Determine the (x, y) coordinate at the center of the cell enclosing the given text.  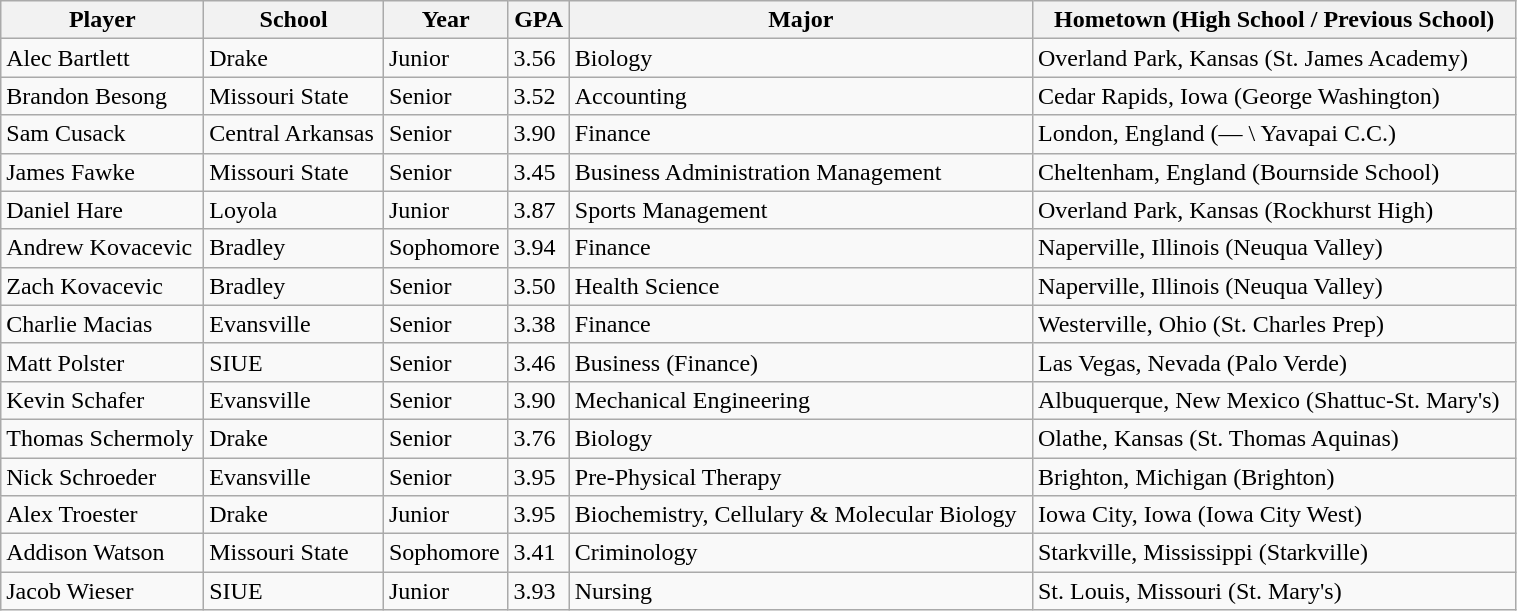
Thomas Schermoly (102, 438)
Cedar Rapids, Iowa (George Washington) (1274, 96)
Criminology (800, 553)
Olathe, Kansas (St. Thomas Aquinas) (1274, 438)
Brighton, Michigan (Brighton) (1274, 477)
Overland Park, Kansas (St. James Academy) (1274, 58)
Central Arkansas (294, 134)
Kevin Schafer (102, 400)
Addison Watson (102, 553)
3.50 (538, 286)
3.45 (538, 172)
GPA (538, 20)
Matt Polster (102, 362)
3.87 (538, 210)
School (294, 20)
James Fawke (102, 172)
3.41 (538, 553)
Nick Schroeder (102, 477)
3.93 (538, 591)
Nursing (800, 591)
Health Science (800, 286)
3.38 (538, 324)
Sam Cusack (102, 134)
St. Louis, Missouri (St. Mary's) (1274, 591)
Andrew Kovacevic (102, 248)
Charlie Macias (102, 324)
Las Vegas, Nevada (Palo Verde) (1274, 362)
Hometown (High School / Previous School) (1274, 20)
Brandon Besong (102, 96)
3.76 (538, 438)
Overland Park, Kansas (Rockhurst High) (1274, 210)
Year (446, 20)
Alex Troester (102, 515)
Business (Finance) (800, 362)
Pre-Physical Therapy (800, 477)
Daniel Hare (102, 210)
Biochemistry, Cellulary & Molecular Biology (800, 515)
3.94 (538, 248)
Zach Kovacevic (102, 286)
Sports Management (800, 210)
3.52 (538, 96)
Accounting (800, 96)
Cheltenham, England (Bournside School) (1274, 172)
Albuquerque, New Mexico (Shattuc-St. Mary's) (1274, 400)
Player (102, 20)
Alec Bartlett (102, 58)
Business Administration Management (800, 172)
3.56 (538, 58)
Loyola (294, 210)
Jacob Wieser (102, 591)
Major (800, 20)
3.46 (538, 362)
London, England (— \ Yavapai C.C.) (1274, 134)
Starkville, Mississippi (Starkville) (1274, 553)
Mechanical Engineering (800, 400)
Iowa City, Iowa (Iowa City West) (1274, 515)
Westerville, Ohio (St. Charles Prep) (1274, 324)
